Provide the (X, Y) coordinate of the cell's center where the given text is located.  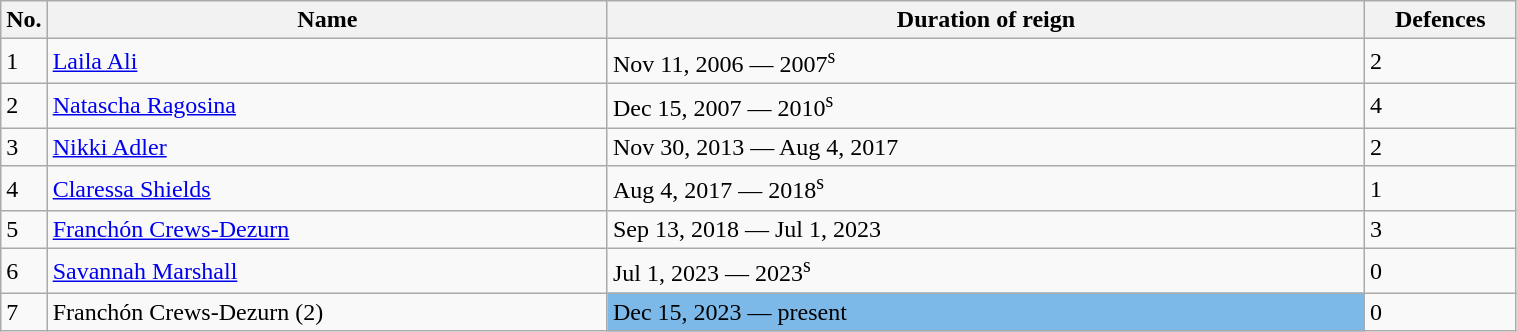
Nov 11, 2006 — 2007s (986, 62)
Franchón Crews-Dezurn (327, 230)
Jul 1, 2023 — 2023s (986, 272)
Dec 15, 2023 — present (986, 312)
Defences (1441, 20)
No. (24, 20)
7 (24, 312)
Name (327, 20)
5 (24, 230)
Claressa Shields (327, 188)
Dec 15, 2007 — 2010s (986, 106)
Sep 13, 2018 — Jul 1, 2023 (986, 230)
Nikki Adler (327, 147)
Nov 30, 2013 — Aug 4, 2017 (986, 147)
Laila Ali (327, 62)
Franchón Crews-Dezurn (2) (327, 312)
Aug 4, 2017 — 2018s (986, 188)
Savannah Marshall (327, 272)
6 (24, 272)
Natascha Ragosina (327, 106)
Duration of reign (986, 20)
